Provide the (X, Y) coordinate of the cell's center where the given text is located.  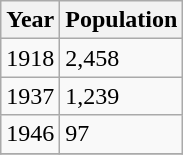
Year (30, 20)
1918 (30, 58)
97 (122, 134)
Population (122, 20)
1946 (30, 134)
2,458 (122, 58)
1,239 (122, 96)
1937 (30, 96)
